Locate the cell with the specified text and output its [x, y] center coordinate. 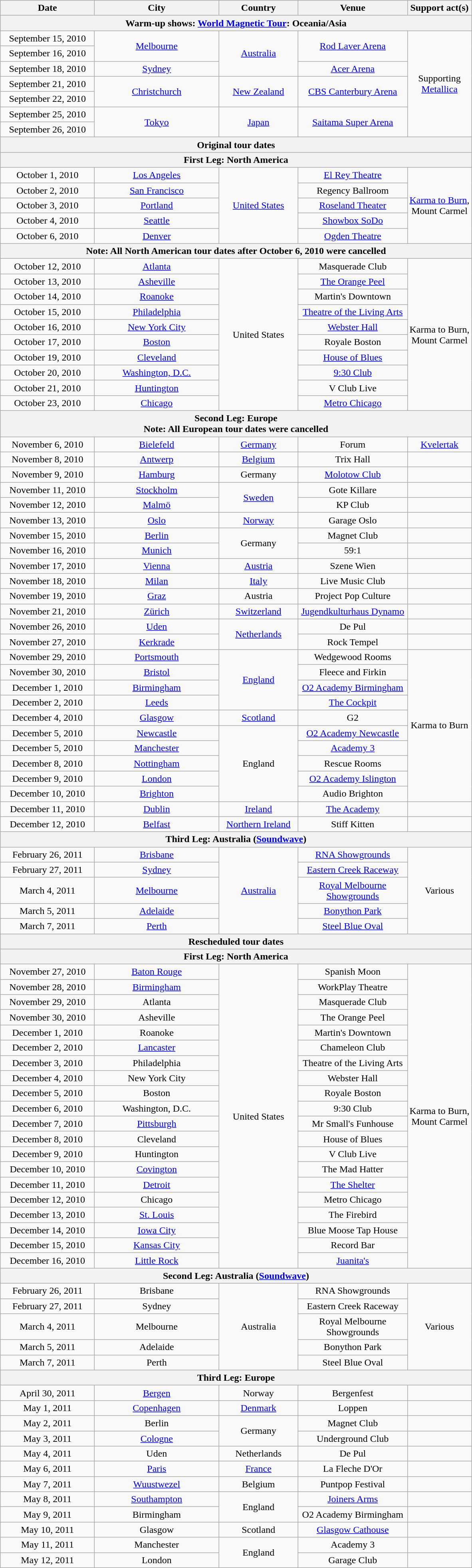
December 3, 2010 [48, 1063]
The Firebird [353, 1215]
October 13, 2010 [48, 281]
59:1 [353, 551]
October 16, 2010 [48, 327]
Switzerland [259, 611]
Date [48, 8]
Belfast [157, 824]
November 21, 2010 [48, 611]
France [259, 1469]
November 8, 2010 [48, 460]
Bielefeld [157, 444]
September 18, 2010 [48, 69]
Country [259, 8]
Denver [157, 236]
Underground Club [353, 1439]
November 16, 2010 [48, 551]
November 18, 2010 [48, 581]
September 15, 2010 [48, 38]
Stiff Kitten [353, 824]
Acer Arena [353, 69]
Regency Ballroom [353, 190]
October 21, 2010 [48, 388]
September 25, 2010 [48, 114]
October 15, 2010 [48, 312]
November 19, 2010 [48, 596]
Trix Hall [353, 460]
El Rey Theatre [353, 175]
Glasgow Cathouse [353, 1530]
The Mad Hatter [353, 1169]
Jugendkulturhaus Dynamo [353, 611]
CBS Canterbury Arena [353, 91]
Blue Moose Tap House [353, 1230]
May 1, 2011 [48, 1408]
Mr Small's Funhouse [353, 1124]
Seattle [157, 221]
May 12, 2011 [48, 1560]
Audio Brighton [353, 794]
St. Louis [157, 1215]
Sweden [259, 498]
December 15, 2010 [48, 1245]
November 17, 2010 [48, 566]
October 2, 2010 [48, 190]
Munich [157, 551]
The Cockpit [353, 703]
May 9, 2011 [48, 1514]
September 21, 2010 [48, 84]
Dublin [157, 809]
Southampton [157, 1499]
May 10, 2011 [48, 1530]
KP Club [353, 505]
Vienna [157, 566]
Leeds [157, 703]
Lancaster [157, 1048]
Oslo [157, 520]
Stockholm [157, 490]
Record Bar [353, 1245]
September 26, 2010 [48, 129]
Saitama Super Arena [353, 122]
Brighton [157, 794]
April 30, 2011 [48, 1393]
Malmö [157, 505]
Nottingham [157, 763]
Third Leg: Europe [236, 1378]
Molotow Club [353, 475]
Venue [353, 8]
Third Leg: Australia (Soundwave) [236, 839]
Paris [157, 1469]
Karma to Burn [439, 725]
October 20, 2010 [48, 373]
Spanish Moon [353, 972]
Bergenfest [353, 1393]
San Francisco [157, 190]
May 4, 2011 [48, 1454]
Wedgewood Rooms [353, 657]
Supporting Metallica [439, 84]
Note: All North American tour dates after October 6, 2010 were cancelled [236, 251]
September 16, 2010 [48, 54]
Kansas City [157, 1245]
December 14, 2010 [48, 1230]
Rescue Rooms [353, 763]
October 4, 2010 [48, 221]
November 6, 2010 [48, 444]
May 6, 2011 [48, 1469]
October 1, 2010 [48, 175]
Garage Club [353, 1560]
Rescheduled tour dates [236, 941]
City [157, 8]
Graz [157, 596]
December 16, 2010 [48, 1261]
October 14, 2010 [48, 297]
Original tour dates [236, 145]
Fleece and Firkin [353, 672]
October 6, 2010 [48, 236]
November 12, 2010 [48, 505]
Ireland [259, 809]
May 3, 2011 [48, 1439]
Japan [259, 122]
O2 Academy Newcastle [353, 733]
The Academy [353, 809]
December 13, 2010 [48, 1215]
Showbox SoDo [353, 221]
Zürich [157, 611]
New Zealand [259, 91]
Joiners Arms [353, 1499]
Juanita's [353, 1261]
October 12, 2010 [48, 266]
Bergen [157, 1393]
Italy [259, 581]
October 3, 2010 [48, 206]
Little Rock [157, 1261]
Pittsburgh [157, 1124]
Portsmouth [157, 657]
Antwerp [157, 460]
Rod Laver Arena [353, 46]
November 15, 2010 [48, 535]
May 2, 2011 [48, 1423]
November 11, 2010 [48, 490]
G2 [353, 718]
Wuustwezel [157, 1484]
September 22, 2010 [48, 99]
Bristol [157, 672]
Szene Wien [353, 566]
October 19, 2010 [48, 357]
Warm-up shows: World Magnetic Tour: Oceania/Asia [236, 23]
Kvelertak [439, 444]
Chameleon Club [353, 1048]
Denmark [259, 1408]
October 17, 2010 [48, 342]
Garage Oslo [353, 520]
Baton Rouge [157, 972]
Copenhagen [157, 1408]
November 26, 2010 [48, 626]
October 23, 2010 [48, 403]
Detroit [157, 1185]
WorkPlay Theatre [353, 987]
Christchurch [157, 91]
Second Leg: Australia (Soundwave) [236, 1276]
Hamburg [157, 475]
Portland [157, 206]
Kerkrade [157, 642]
Milan [157, 581]
Support act(s) [439, 8]
Newcastle [157, 733]
Puntpop Festival [353, 1484]
May 8, 2011 [48, 1499]
Loppen [353, 1408]
December 6, 2010 [48, 1108]
December 7, 2010 [48, 1124]
Ogden Theatre [353, 236]
O2 Academy Islington [353, 779]
Roseland Theater [353, 206]
Live Music Club [353, 581]
Rock Tempel [353, 642]
May 11, 2011 [48, 1545]
Covington [157, 1169]
November 28, 2010 [48, 987]
Project Pop Culture [353, 596]
November 13, 2010 [48, 520]
Tokyo [157, 122]
Second Leg: EuropeNote: All European tour dates were cancelled [236, 423]
Iowa City [157, 1230]
November 9, 2010 [48, 475]
La Fleche D'Or [353, 1469]
May 7, 2011 [48, 1484]
Northern Ireland [259, 824]
The Shelter [353, 1185]
Forum [353, 444]
Gote Killare [353, 490]
Cologne [157, 1439]
Los Angeles [157, 175]
